Provide the [x, y] coordinate of the cell's center where the given text is located.  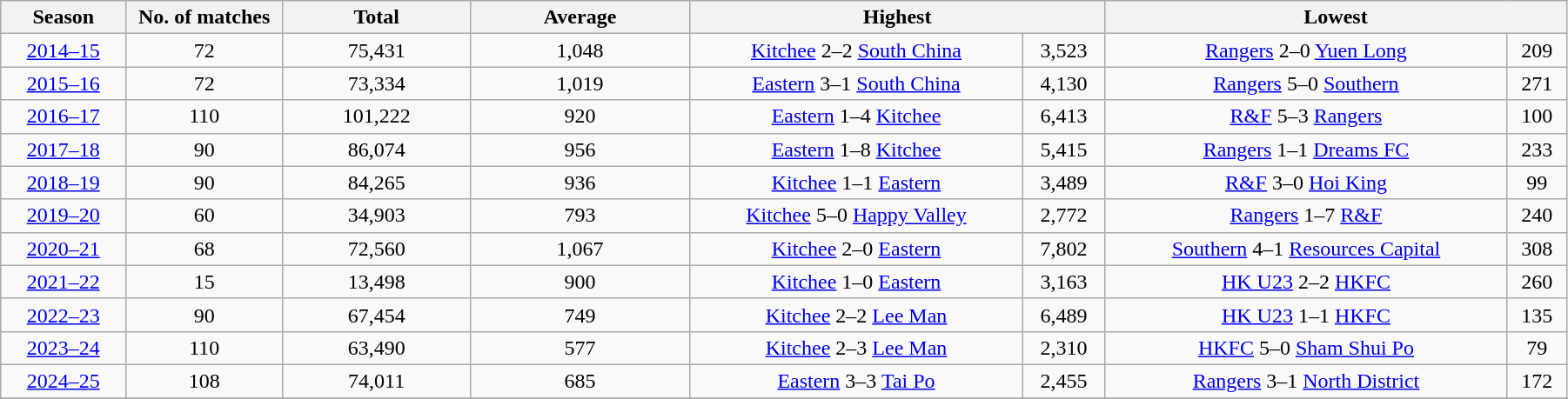
Rangers 5–0 Southern [1307, 83]
2015–16 [64, 83]
Eastern 3–1 South China [856, 83]
1,019 [580, 83]
2023–24 [64, 348]
13,498 [377, 282]
Rangers 1–1 Dreams FC [1307, 150]
Eastern 3–3 Tai Po [856, 381]
900 [580, 282]
100 [1537, 116]
Rangers 1–7 R&F [1307, 216]
233 [1537, 150]
2022–23 [64, 315]
Total [377, 17]
Kitchee 2–3 Lee Man [856, 348]
2016–17 [64, 116]
3,489 [1063, 183]
HK U23 1–1 HKFC [1307, 315]
84,265 [377, 183]
63,490 [377, 348]
Rangers 3–1 North District [1307, 381]
956 [580, 150]
Kitchee 1–1 Eastern [856, 183]
Highest [898, 17]
68 [204, 249]
793 [580, 216]
2,310 [1063, 348]
Kitchee 2–2 South China [856, 50]
Southern 4–1 Resources Capital [1307, 249]
920 [580, 116]
1,048 [580, 50]
72,560 [377, 249]
936 [580, 183]
6,413 [1063, 116]
5,415 [1063, 150]
3,163 [1063, 282]
1,067 [580, 249]
Kitchee 2–2 Lee Man [856, 315]
209 [1537, 50]
99 [1537, 183]
86,074 [377, 150]
2021–22 [64, 282]
34,903 [377, 216]
R&F 3–0 Hoi King [1307, 183]
135 [1537, 315]
172 [1537, 381]
75,431 [377, 50]
Season [64, 17]
60 [204, 216]
6,489 [1063, 315]
67,454 [377, 315]
HKFC 5–0 Sham Shui Po [1307, 348]
685 [580, 381]
Average [580, 17]
2019–20 [64, 216]
2024–25 [64, 381]
Rangers 2–0 Yuen Long [1307, 50]
74,011 [377, 381]
271 [1537, 83]
HK U23 2–2 HKFC [1307, 282]
260 [1537, 282]
2014–15 [64, 50]
73,334 [377, 83]
15 [204, 282]
577 [580, 348]
No. of matches [204, 17]
Lowest [1337, 17]
3,523 [1063, 50]
2020–21 [64, 249]
Kitchee 5–0 Happy Valley [856, 216]
2,772 [1063, 216]
240 [1537, 216]
Kitchee 1–0 Eastern [856, 282]
Eastern 1–4 Kitchee [856, 116]
4,130 [1063, 83]
308 [1537, 249]
2017–18 [64, 150]
R&F 5–3 Rangers [1307, 116]
Kitchee 2–0 Eastern [856, 249]
108 [204, 381]
79 [1537, 348]
2,455 [1063, 381]
749 [580, 315]
2018–19 [64, 183]
101,222 [377, 116]
7,802 [1063, 249]
Eastern 1–8 Kitchee [856, 150]
